Determine the [x, y] coordinate at the center of the cell enclosing the given text.  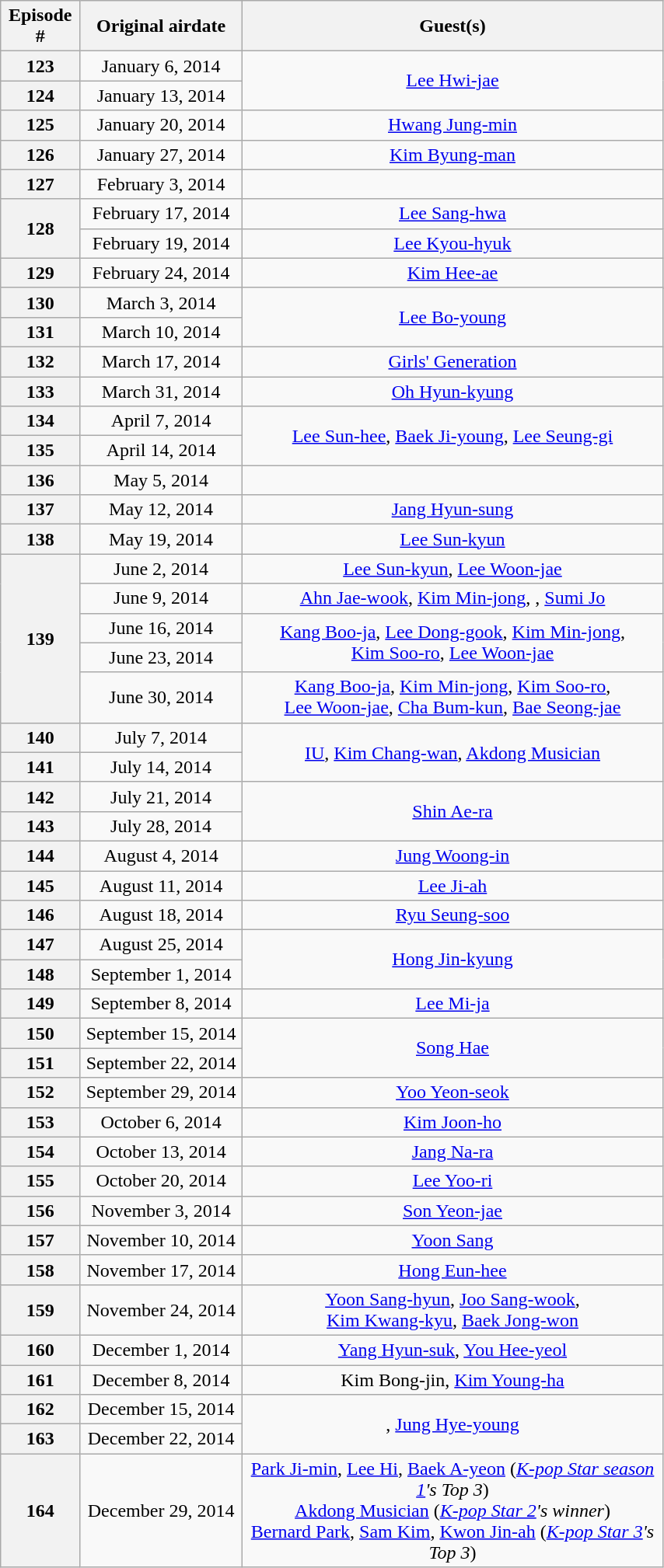
Kim Bong-jin, Kim Young-ha [453, 1379]
February 17, 2014 [162, 214]
150 [40, 1033]
Son Yeon-jae [453, 1211]
160 [40, 1350]
October 20, 2014 [162, 1181]
August 11, 2014 [162, 885]
January 27, 2014 [162, 155]
133 [40, 391]
161 [40, 1379]
Lee Kyou-hyuk [453, 243]
146 [40, 915]
August 4, 2014 [162, 855]
Jang Na-ra [453, 1152]
Yoon Sang-hyun, Joo Sang-wook,Kim Kwang-kyu, Baek Jong-won [453, 1310]
Shin Ae-ra [453, 811]
July 21, 2014 [162, 796]
Lee Sang-hwa [453, 214]
135 [40, 451]
139 [40, 639]
125 [40, 125]
Lee Yoo-ri [453, 1181]
Jung Woong-in [453, 855]
148 [40, 974]
May 12, 2014 [162, 510]
Episode # [40, 26]
June 2, 2014 [162, 569]
155 [40, 1181]
Kim Hee-ae [453, 273]
May 19, 2014 [162, 539]
142 [40, 796]
144 [40, 855]
July 28, 2014 [162, 826]
Yang Hyun-suk, You Hee-yeol [453, 1350]
July 7, 2014 [162, 737]
February 24, 2014 [162, 273]
September 15, 2014 [162, 1033]
158 [40, 1270]
Kang Boo-ja, Lee Dong-gook, Kim Min-jong,Kim Soo-ro, Lee Woon-jae [453, 643]
October 6, 2014 [162, 1122]
163 [40, 1439]
Lee Mi-ja [453, 1004]
153 [40, 1122]
June 9, 2014 [162, 598]
September 8, 2014 [162, 1004]
November 24, 2014 [162, 1310]
152 [40, 1092]
Original airdate [162, 26]
January 6, 2014 [162, 66]
Kang Boo-ja, Kim Min-jong, Kim Soo-ro,Lee Woon-jae, Cha Bum-kun, Bae Seong-jae [453, 698]
March 17, 2014 [162, 361]
December 15, 2014 [162, 1409]
December 8, 2014 [162, 1379]
November 17, 2014 [162, 1270]
149 [40, 1004]
January 20, 2014 [162, 125]
156 [40, 1211]
159 [40, 1310]
136 [40, 480]
130 [40, 302]
March 3, 2014 [162, 302]
124 [40, 96]
154 [40, 1152]
141 [40, 767]
September 1, 2014 [162, 974]
October 13, 2014 [162, 1152]
Ahn Jae-wook, Kim Min-jong, , Sumi Jo [453, 598]
162 [40, 1409]
137 [40, 510]
June 16, 2014 [162, 628]
IU, Kim Chang-wan, Akdong Musician [453, 752]
May 5, 2014 [162, 480]
April 7, 2014 [162, 421]
131 [40, 332]
Yoo Yeon-seok [453, 1092]
138 [40, 539]
Lee Ji-ah [453, 885]
129 [40, 273]
, Jung Hye-young [453, 1424]
Lee Hwi-jae [453, 81]
127 [40, 184]
Hwang Jung-min [453, 125]
Lee Sun-hee, Baek Ji-young, Lee Seung-gi [453, 436]
December 29, 2014 [162, 1511]
September 22, 2014 [162, 1063]
September 29, 2014 [162, 1092]
140 [40, 737]
Lee Sun-kyun, Lee Woon-jae [453, 569]
147 [40, 945]
151 [40, 1063]
August 25, 2014 [162, 945]
November 3, 2014 [162, 1211]
April 14, 2014 [162, 451]
Ryu Seung-soo [453, 915]
March 31, 2014 [162, 391]
Hong Eun-hee [453, 1270]
Kim Joon-ho [453, 1122]
145 [40, 885]
March 10, 2014 [162, 332]
Girls' Generation [453, 361]
Kim Byung-man [453, 155]
128 [40, 228]
August 18, 2014 [162, 915]
123 [40, 66]
Lee Sun-kyun [453, 539]
December 1, 2014 [162, 1350]
157 [40, 1240]
Yoon Sang [453, 1240]
June 30, 2014 [162, 698]
164 [40, 1511]
Hong Jin-kyung [453, 960]
June 23, 2014 [162, 657]
February 19, 2014 [162, 243]
Oh Hyun-kyung [453, 391]
February 3, 2014 [162, 184]
143 [40, 826]
Lee Bo-young [453, 317]
134 [40, 421]
Song Hae [453, 1048]
January 13, 2014 [162, 96]
Jang Hyun-sung [453, 510]
November 10, 2014 [162, 1240]
Guest(s) [453, 26]
December 22, 2014 [162, 1439]
July 14, 2014 [162, 767]
132 [40, 361]
126 [40, 155]
